Pinpoint the cell where the given text exists, returning its (X, Y) midpoint coordinate. 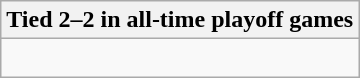
Tied 2–2 in all-time playoff games (180, 20)
